Locate the cell with the specified text and output its [x, y] center coordinate. 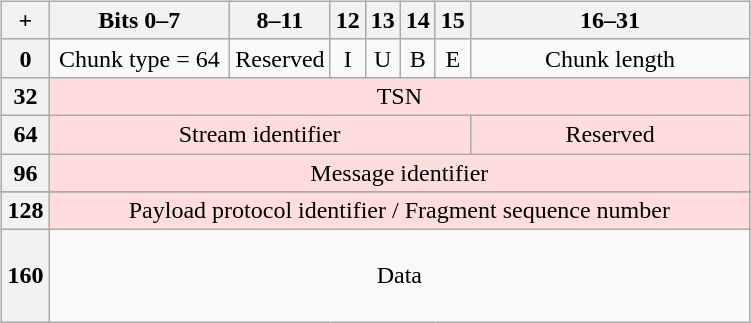
15 [452, 20]
0 [26, 58]
12 [348, 20]
Chunk type = 64 [140, 58]
Stream identifier [260, 134]
Message identifier [400, 173]
8–11 [280, 20]
E [452, 58]
13 [382, 20]
Bits 0–7 [140, 20]
16–31 [610, 20]
I [348, 58]
U [382, 58]
Data [400, 276]
B [418, 58]
96 [26, 173]
Chunk length [610, 58]
64 [26, 134]
Payload protocol identifier / Fragment sequence number [400, 211]
TSN [400, 96]
+ [26, 20]
128 [26, 211]
160 [26, 276]
14 [418, 20]
32 [26, 96]
